Find where the given text appears and provide that cell's center as [X, Y] coordinate. 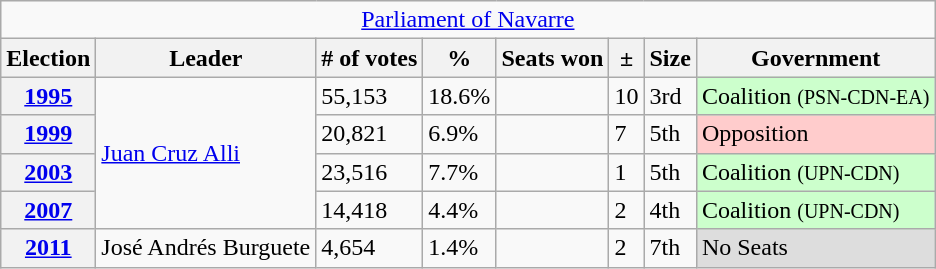
± [626, 58]
7th [670, 248]
3rd [670, 96]
23,516 [370, 172]
Election [48, 58]
# of votes [370, 58]
1999 [48, 134]
2007 [48, 210]
7 [626, 134]
4.4% [460, 210]
1 [626, 172]
2003 [48, 172]
14,418 [370, 210]
2011 [48, 248]
20,821 [370, 134]
10 [626, 96]
55,153 [370, 96]
Seats won [552, 58]
No Seats [816, 248]
Parliament of Navarre [468, 20]
Leader [206, 58]
Size [670, 58]
Opposition [816, 134]
6.9% [460, 134]
1.4% [460, 248]
Government [816, 58]
4th [670, 210]
Juan Cruz Alli [206, 153]
1995 [48, 96]
18.6% [460, 96]
Coalition (PSN-CDN-EA) [816, 96]
7.7% [460, 172]
4,654 [370, 248]
José Andrés Burguete [206, 248]
% [460, 58]
